Locate the cell with the specified text and output its [X, Y] center coordinate. 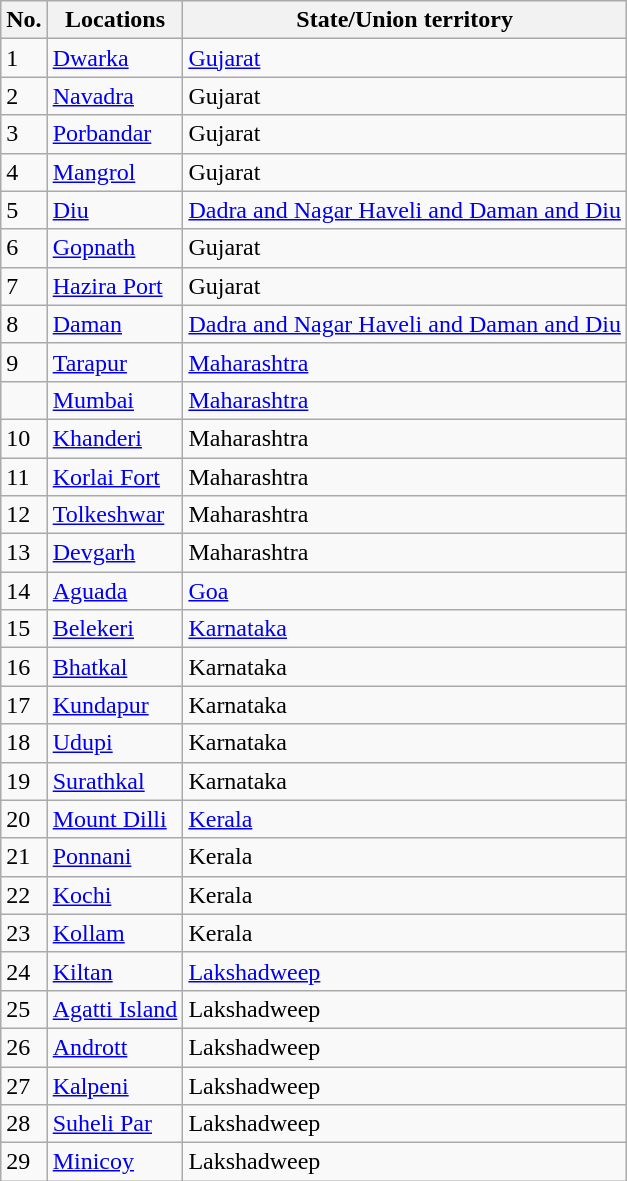
Mangrol [115, 172]
7 [24, 286]
Ponnani [115, 857]
9 [24, 362]
Minicoy [115, 1162]
Porbandar [115, 134]
27 [24, 1085]
18 [24, 743]
Belekeri [115, 629]
13 [24, 553]
21 [24, 857]
25 [24, 1009]
Agatti Island [115, 1009]
12 [24, 515]
Goa [405, 591]
19 [24, 781]
Suheli Par [115, 1124]
Andrott [115, 1047]
26 [24, 1047]
No. [24, 20]
4 [24, 172]
Dwarka [115, 58]
6 [24, 248]
Kalpeni [115, 1085]
5 [24, 210]
Gopnath [115, 248]
3 [24, 134]
Hazira Port [115, 286]
14 [24, 591]
Devgarh [115, 553]
Locations [115, 20]
Aguada [115, 591]
17 [24, 705]
Korlai Fort [115, 477]
16 [24, 667]
23 [24, 933]
State/Union territory [405, 20]
1 [24, 58]
Kochi [115, 895]
Mumbai [115, 400]
Navadra [115, 96]
15 [24, 629]
8 [24, 324]
2 [24, 96]
20 [24, 819]
Kollam [115, 933]
24 [24, 971]
Surathkal [115, 781]
Tolkeshwar [115, 515]
29 [24, 1162]
Mount Dilli [115, 819]
10 [24, 438]
Khanderi [115, 438]
Diu [115, 210]
28 [24, 1124]
Kiltan [115, 971]
Kundapur [115, 705]
22 [24, 895]
Udupi [115, 743]
11 [24, 477]
Daman [115, 324]
Bhatkal [115, 667]
Tarapur [115, 362]
